From the cell containing the given text, extract its center point as (x, y) coordinate. 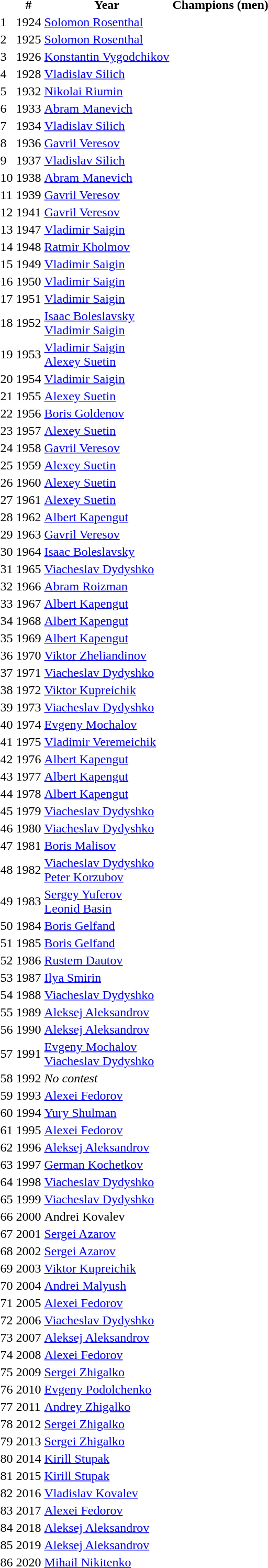
1982 (28, 870)
2009 (28, 1372)
Andrei Kovalev (107, 1216)
1941 (28, 212)
1990 (28, 1029)
Evgeny Mochalov Viacheslav Dydyshko (107, 1054)
Yury Shulman (107, 1113)
1970 (28, 655)
Evgeny Podolchenko (107, 1389)
1977 (28, 776)
1981 (28, 846)
1938 (28, 178)
1926 (28, 57)
1937 (28, 160)
1979 (28, 811)
1951 (28, 299)
1995 (28, 1130)
Evgeny Mochalov (107, 725)
1965 (28, 569)
Isaac Boleslavsky Vladimir Saigin (107, 323)
2004 (28, 1286)
1973 (28, 707)
Viktor Zheliandinov (107, 655)
1950 (28, 281)
2007 (28, 1337)
1924 (28, 22)
1993 (28, 1095)
1960 (28, 483)
1987 (28, 978)
1969 (28, 638)
2017 (28, 1510)
1932 (28, 91)
Vladislav Kovalev (107, 1493)
1991 (28, 1054)
2013 (28, 1441)
1996 (28, 1147)
Konstantin Vygodchikov (107, 57)
2015 (28, 1476)
1985 (28, 943)
Isaac Boleslavsky (107, 552)
2011 (28, 1407)
1948 (28, 247)
1964 (28, 552)
1961 (28, 500)
1936 (28, 143)
2012 (28, 1424)
1992 (28, 1078)
1989 (28, 1012)
1980 (28, 828)
German Kochetkov (107, 1165)
1956 (28, 413)
1953 (28, 354)
1972 (28, 690)
Viacheslav Dydyshko Peter Korzubov (107, 870)
Nikolai Riumin (107, 91)
2016 (28, 1493)
1968 (28, 621)
Boris Malisov (107, 846)
Ilya Smirin (107, 978)
1934 (28, 126)
2005 (28, 1303)
1933 (28, 108)
1925 (28, 39)
1976 (28, 759)
1955 (28, 396)
1962 (28, 517)
Vladimir Veremeichik (107, 742)
1988 (28, 995)
2008 (28, 1355)
2000 (28, 1216)
Rustem Dautov (107, 960)
Sergey Yuferov Leonid Basin (107, 901)
2001 (28, 1234)
1966 (28, 586)
1986 (28, 960)
1983 (28, 901)
2019 (28, 1545)
2018 (28, 1528)
1952 (28, 323)
Vladimir Saigin Alexey Suetin (107, 354)
Andrei Malyush (107, 1286)
1999 (28, 1199)
1975 (28, 742)
1963 (28, 534)
1949 (28, 264)
1947 (28, 229)
1974 (28, 725)
2003 (28, 1268)
1958 (28, 448)
2010 (28, 1389)
1997 (28, 1165)
1939 (28, 195)
1959 (28, 465)
1954 (28, 379)
2006 (28, 1320)
1998 (28, 1182)
Ratmir Kholmov (107, 247)
Abram Roizman (107, 586)
2014 (28, 1459)
1984 (28, 926)
No contest (107, 1078)
1978 (28, 794)
Boris Goldenov (107, 413)
1957 (28, 431)
1971 (28, 673)
Andrey Zhigalko (107, 1407)
1967 (28, 604)
1994 (28, 1113)
2002 (28, 1251)
1928 (28, 74)
